Capture the cell that displays the provided text and extract its (x, y) central coordinate. 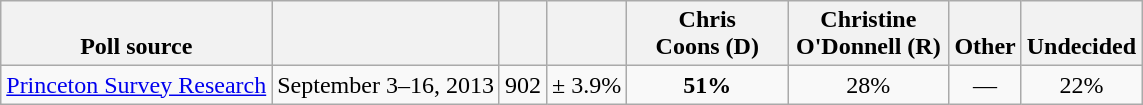
28% (868, 85)
± 3.9% (586, 85)
Undecided (1081, 34)
Princeton Survey Research (136, 85)
ChrisCoons (D) (708, 34)
22% (1081, 85)
51% (708, 85)
Other (985, 34)
ChristineO'Donnell (R) (868, 34)
902 (522, 85)
September 3–16, 2013 (386, 85)
Poll source (136, 34)
— (985, 85)
